For the text-containing cell, return its midpoint in (X, Y) coordinate format. 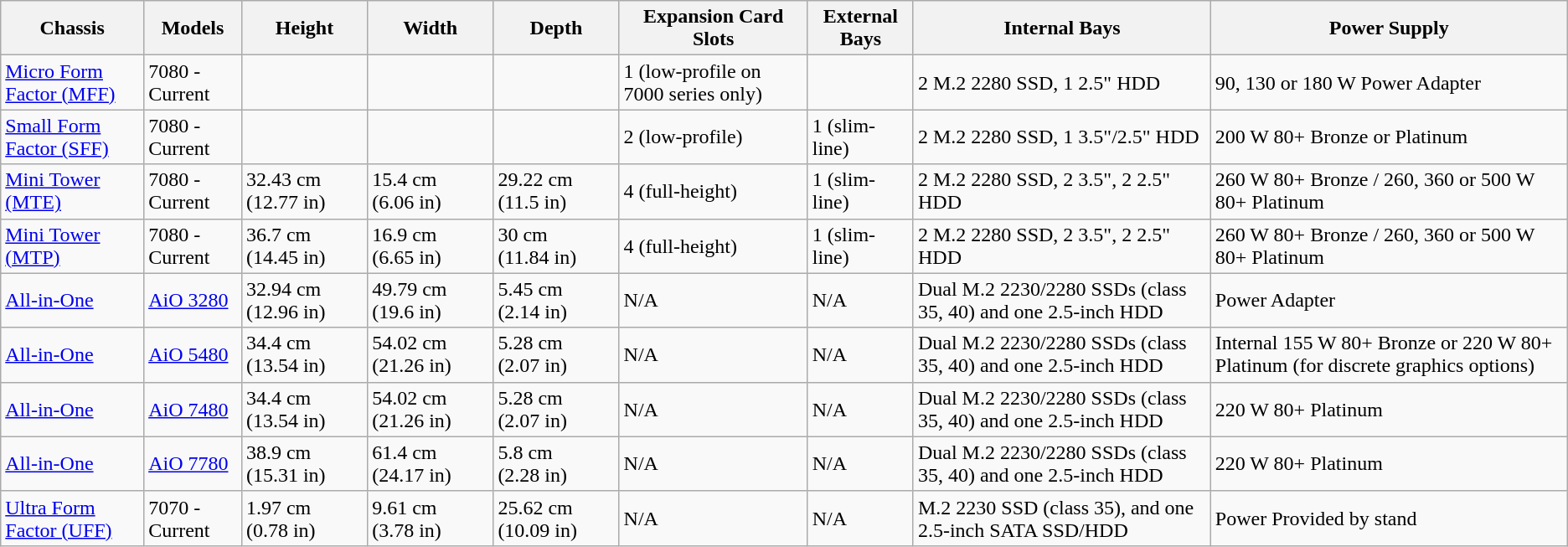
2 (low-profile) (714, 137)
2 M.2 2280 SSD, 1 2.5" HDD (1062, 82)
Power Adapter (1389, 300)
16.9 cm (6.65 in) (431, 246)
AiO 5480 (193, 355)
Internal 155 W 80+ Bronze or 220 W 80+ Platinum (for discrete graphics options) (1389, 355)
200 W 80+ Bronze or Platinum (1389, 137)
5.45 cm (2.14 in) (556, 300)
32.94 cm (12.96 in) (304, 300)
Depth (556, 28)
Power Supply (1389, 28)
38.9 cm (15.31 in) (304, 464)
AiO 7780 (193, 464)
Mini Tower (MTE) (72, 191)
Expansion Card Slots (714, 28)
Height (304, 28)
49.79 cm (19.6 in) (431, 300)
25.62 cm (10.09 in) (556, 518)
61.4 cm (24.17 in) (431, 464)
Mini Tower (MTP) (72, 246)
7070 - Current (193, 518)
Small Form Factor (SFF) (72, 137)
29.22 cm (11.5 in) (556, 191)
30 cm (11.84 in) (556, 246)
External Bays (860, 28)
Power Provided by stand (1389, 518)
1.97 cm (0.78 in) (304, 518)
Ultra Form Factor (UFF) (72, 518)
Internal Bays (1062, 28)
36.7 cm (14.45 in) (304, 246)
1 (low-profile on 7000 series only) (714, 82)
AiO 7480 (193, 409)
9.61 cm (3.78 in) (431, 518)
90, 130 or 180 W Power Adapter (1389, 82)
Models (193, 28)
2 M.2 2280 SSD, 1 3.5"/2.5" HDD (1062, 137)
Micro Form Factor (MFF) (72, 82)
32.43 cm (12.77 in) (304, 191)
Chassis (72, 28)
5.8 cm (2.28 in) (556, 464)
15.4 cm (6.06 in) (431, 191)
Width (431, 28)
AiO 3280 (193, 300)
M.2 2230 SSD (class 35), and one 2.5-inch SATA SSD/HDD (1062, 518)
